Provide the (x, y) coordinate of the cell's center where the given text is located.  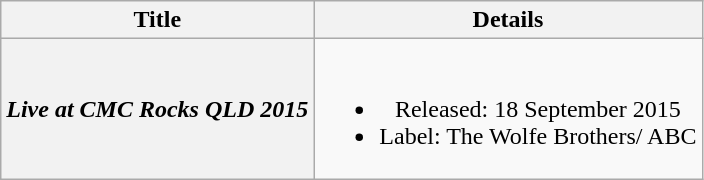
Title (158, 20)
Released: 18 September 2015Label: The Wolfe Brothers/ ABC (508, 109)
Live at CMC Rocks QLD 2015 (158, 109)
Details (508, 20)
